From the cell containing the given text, extract its center point as [X, Y] coordinate. 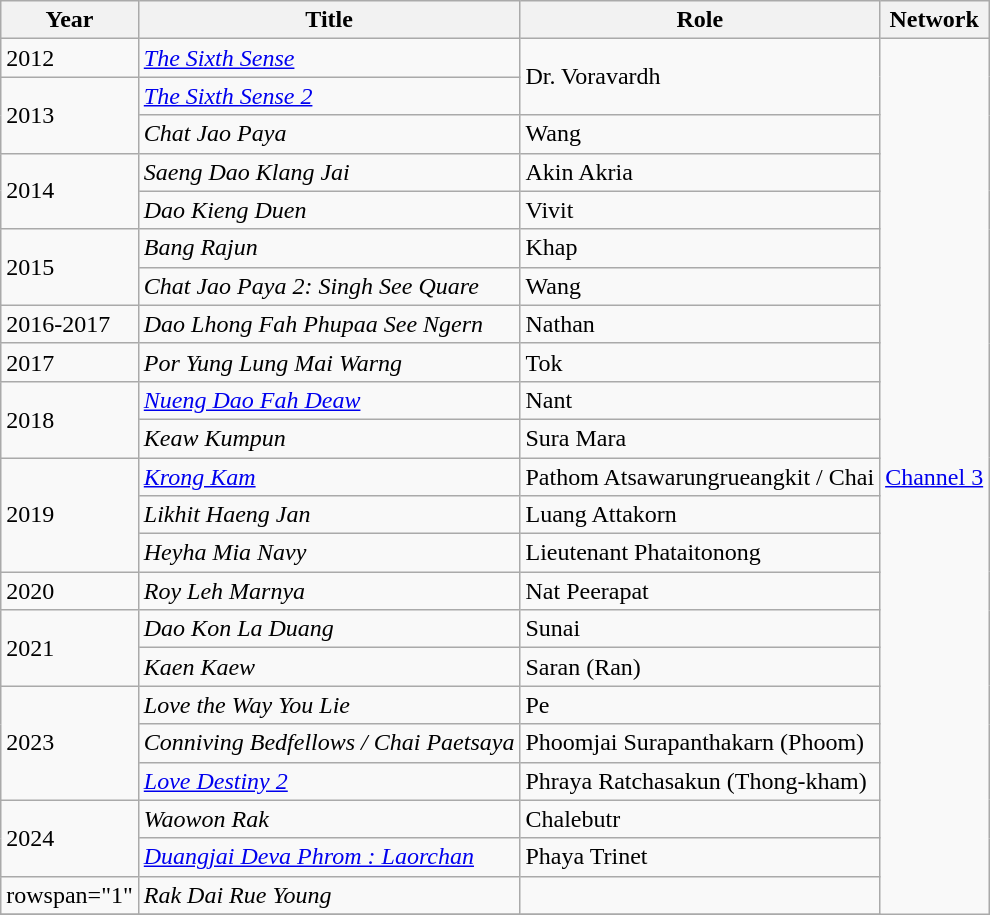
Nat Peerapat [700, 591]
Por Yung Lung Mai Warng [329, 362]
Dao Lhong Fah Phupaa See Ngern [329, 324]
Luang Attakorn [700, 515]
Bang Rajun [329, 248]
Sunai [700, 629]
2020 [70, 591]
2023 [70, 743]
Vivit [700, 210]
Khap [700, 248]
Rak Dai Rue Young [329, 895]
Phraya Ratchasakun (Thong-kham) [700, 781]
Year [70, 20]
Waowon Rak [329, 819]
Phoomjai Surapanthakarn (Phoom) [700, 743]
Sura Mara [700, 438]
Dao Kieng Duen [329, 210]
Title [329, 20]
Conniving Bedfellows / Chai Paetsaya [329, 743]
Tok [700, 362]
Phaya Trinet [700, 857]
rowspan="1" [70, 895]
Love the Way You Lie [329, 705]
Channel 3 [934, 476]
Nant [700, 400]
Network [934, 20]
Kaen Kaew [329, 667]
2016-2017 [70, 324]
Keaw Kumpun [329, 438]
Krong Kam [329, 477]
2015 [70, 267]
Duangjai Deva Phrom : Laorchan [329, 857]
The Sixth Sense [329, 58]
Love Destiny 2 [329, 781]
2017 [70, 362]
2014 [70, 191]
2024 [70, 838]
Lieutenant Phataitonong [700, 553]
Nathan [700, 324]
Saeng Dao Klang Jai [329, 172]
Chat Jao Paya 2: Singh See Quare [329, 286]
Dao Kon La Duang [329, 629]
2013 [70, 115]
Roy Leh Marnya [329, 591]
Akin Akria [700, 172]
2018 [70, 419]
Saran (Ran) [700, 667]
Heyha Mia Navy [329, 553]
Chat Jao Paya [329, 134]
2021 [70, 648]
Pathom Atsawarungrueangkit / Chai [700, 477]
Role [700, 20]
2019 [70, 515]
The Sixth Sense 2 [329, 96]
Dr. Voravardh [700, 77]
2012 [70, 58]
Likhit Haeng Jan [329, 515]
Pe [700, 705]
Chalebutr [700, 819]
Nueng Dao Fah Deaw [329, 400]
